Detect which cell encompasses the target text, then output its (X, Y) center coordinate. 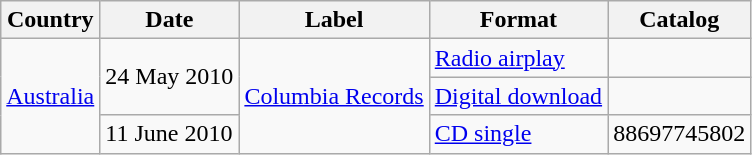
Digital download (518, 96)
Catalog (680, 20)
Australia (50, 96)
Date (170, 20)
88697745802 (680, 134)
Radio airplay (518, 58)
11 June 2010 (170, 134)
Country (50, 20)
Label (334, 20)
Columbia Records (334, 96)
CD single (518, 134)
Format (518, 20)
24 May 2010 (170, 77)
